Search for the cell housing the specified text and yield its (X, Y) center coordinate. 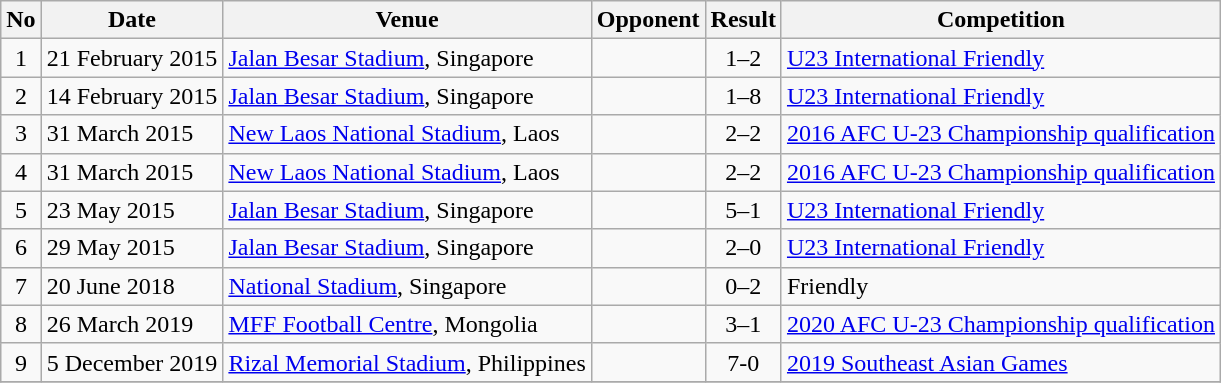
1–2 (743, 58)
7-0 (743, 362)
5–1 (743, 210)
4 (21, 172)
2 (21, 96)
21 February 2015 (132, 58)
23 May 2015 (132, 210)
Rizal Memorial Stadium, Philippines (407, 362)
National Stadium, Singapore (407, 286)
MFF Football Centre, Mongolia (407, 324)
3–1 (743, 324)
0–2 (743, 286)
No (21, 20)
Friendly (1000, 286)
2020 AFC U-23 Championship qualification (1000, 324)
Date (132, 20)
9 (21, 362)
8 (21, 324)
2019 Southeast Asian Games (1000, 362)
Opponent (648, 20)
2–0 (743, 248)
7 (21, 286)
5 December 2019 (132, 362)
26 March 2019 (132, 324)
1–8 (743, 96)
3 (21, 134)
Result (743, 20)
29 May 2015 (132, 248)
6 (21, 248)
Venue (407, 20)
5 (21, 210)
1 (21, 58)
20 June 2018 (132, 286)
Competition (1000, 20)
14 February 2015 (132, 96)
